Locate the cell with the specified text and output its [x, y] center coordinate. 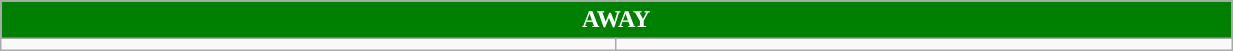
AWAY [616, 20]
